Find where the given text appears and provide that cell's center as (x, y) coordinate. 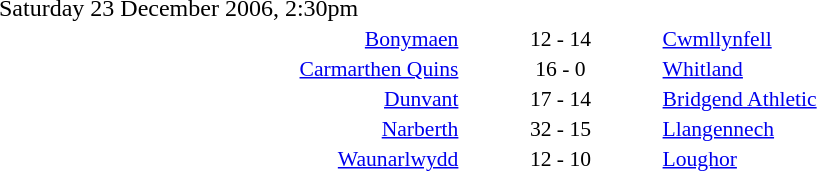
16 - 0 (560, 68)
17 - 14 (560, 98)
12 - 14 (560, 38)
32 - 15 (560, 128)
